Capture the cell that displays the provided text and extract its (X, Y) central coordinate. 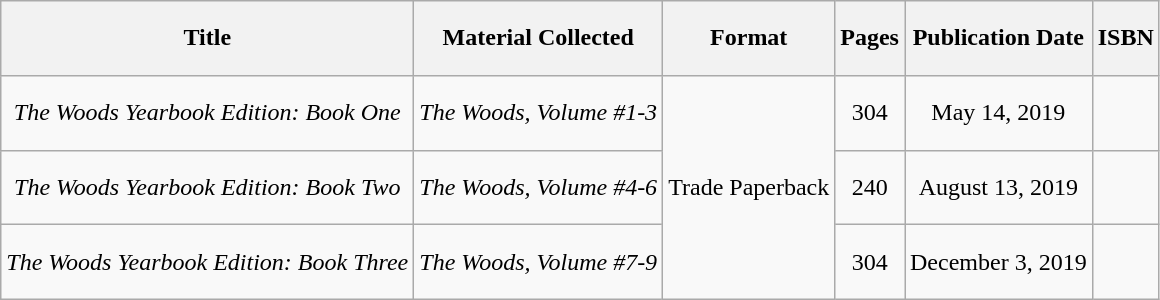
Material Collected (538, 38)
Title (208, 38)
Pages (870, 38)
240 (870, 188)
May 14, 2019 (998, 112)
The Woods Yearbook Edition: Book Three (208, 262)
Format (749, 38)
The Woods Yearbook Edition: Book One (208, 112)
The Woods Yearbook Edition: Book Two (208, 188)
December 3, 2019 (998, 262)
August 13, 2019 (998, 188)
Publication Date (998, 38)
ISBN (1126, 38)
The Woods, Volume #1-3 (538, 112)
Trade Paperback (749, 187)
The Woods, Volume #7-9 (538, 262)
The Woods, Volume #4-6 (538, 188)
